Extract the [X, Y] coordinate from the center of the cell holding the provided text.  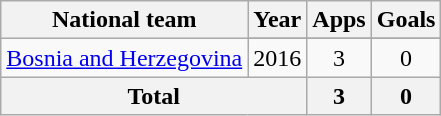
Goals [406, 20]
Bosnia and Herzegovina [124, 58]
Apps [339, 20]
Total [154, 96]
National team [124, 20]
2016 [278, 58]
Year [278, 20]
